Determine the [X, Y] coordinate at the center of the cell enclosing the given text.  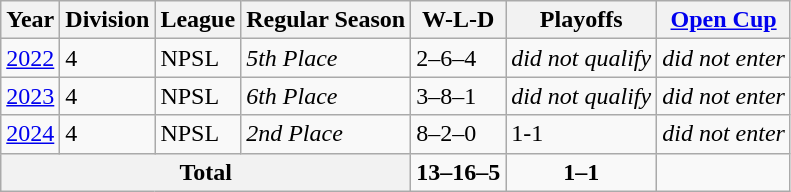
2–6–4 [458, 58]
1-1 [582, 134]
2024 [30, 134]
Year [30, 20]
1–1 [582, 172]
2022 [30, 58]
2nd Place [326, 134]
6th Place [326, 96]
2023 [30, 96]
Open Cup [724, 20]
5th Place [326, 58]
3–8–1 [458, 96]
League [198, 20]
Playoffs [582, 20]
Regular Season [326, 20]
8–2–0 [458, 134]
Division [108, 20]
13–16–5 [458, 172]
Total [206, 172]
W-L-D [458, 20]
